Return the [x, y] coordinate for the center point of the cell that contains the specified text.  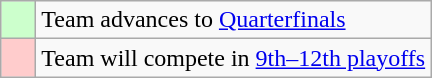
Team advances to Quarterfinals [234, 20]
Team will compete in 9th–12th playoffs [234, 58]
